Pinpoint the cell where the given text exists, returning its [X, Y] midpoint coordinate. 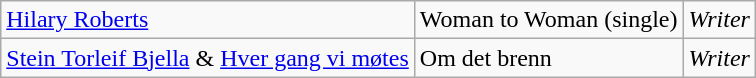
Stein Torleif Bjella & Hver gang vi møtes [208, 58]
Woman to Woman (single) [548, 20]
Om det brenn [548, 58]
Hilary Roberts [208, 20]
